Return the [x, y] coordinate for the center point of the cell that contains the specified text.  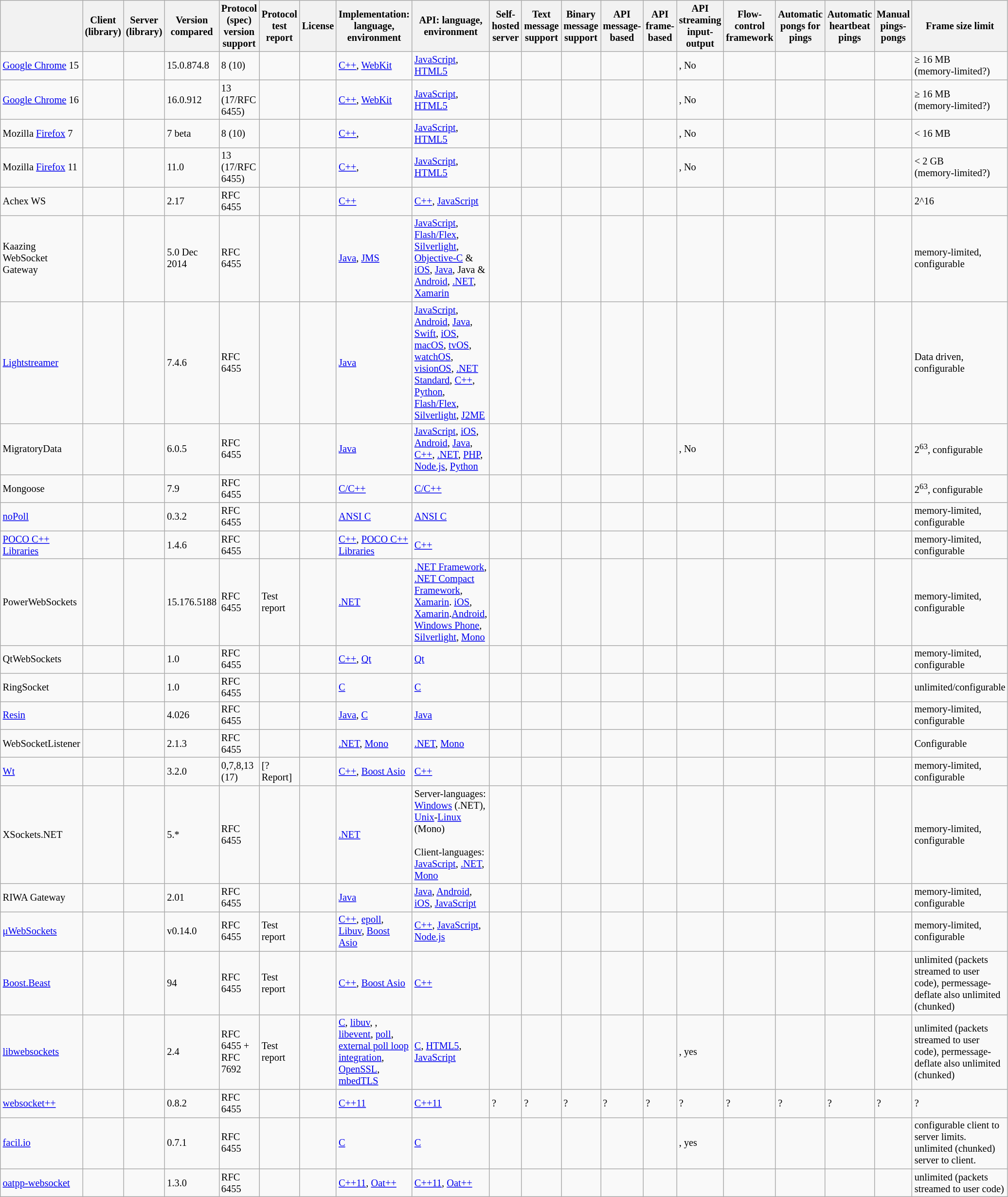
[? Report] [279, 771]
oatpp-websocket [42, 1183]
XSockets.NET [42, 834]
< 2 GB(memory-limited?) [960, 167]
Achex WS [42, 201]
Client (library) [103, 26]
2^16 [960, 201]
PowerWebSockets [42, 602]
Wt [42, 771]
Server-languages: Windows (.NET), Unix-Linux (Mono)Client-languages: JavaScript, .NET, Mono [450, 834]
16.0.912 [192, 100]
Mozilla Firefox 11 [42, 167]
4.026 [192, 715]
QtWebSockets [42, 659]
C++, JavaScript, Node.js [450, 931]
Manual pings-pongs [893, 26]
Configurable [960, 744]
noPoll [42, 517]
API message-based [622, 26]
Protocol (spec) version support [239, 26]
Mongoose [42, 489]
11.0 [192, 167]
15.176.5188 [192, 602]
Google Chrome 15 [42, 66]
C++, JavaScript [450, 201]
Lightstreamer [42, 363]
License [318, 26]
JavaScript, Flash/Flex, Silverlight, Objective-C & iOS, Java, Java & Android, .NET, Xamarin [450, 258]
Mozilla Firefox 7 [42, 133]
5.* [192, 834]
0.3.2 [192, 517]
2.17 [192, 201]
Boost.Beast [42, 983]
Kaazing WebSocket Gateway [42, 258]
7.9 [192, 489]
JavaScript, iOS, Android, Java, C++, .NET, PHP, Node.js, Python [450, 449]
Qt [450, 659]
websocket++ [42, 1103]
MigratoryData [42, 449]
facil.io [42, 1143]
Frame size limit [960, 26]
Flow-control framework [749, 26]
C, libuv, , libevent, poll, external poll loop integration, OpenSSL, mbedTLS [374, 1052]
API streaming input-output [701, 26]
Binary message support [581, 26]
μWebSockets [42, 931]
0.8.2 [192, 1103]
C, HTML5, JavaScript [450, 1052]
libwebsockets [42, 1052]
C++, epoll, Libuv, Boost Asio [374, 931]
unlimited (packets streamed to user code) [960, 1183]
Text message support [541, 26]
Implementation: language, environment [374, 26]
RIWA Gateway [42, 898]
Protocol test report [279, 26]
Google Chrome 16 [42, 100]
2.01 [192, 898]
Java, Android, iOS, JavaScript [450, 898]
v0.14.0 [192, 931]
Resin [42, 715]
RFC 6455 + RFC 7692 [239, 1052]
7 beta [192, 133]
Version compared [192, 26]
5.0 Dec 2014 [192, 258]
POCO C++ Libraries [42, 545]
2.1.3 [192, 744]
API frame-based [660, 26]
94 [192, 983]
unlimited/configurable [960, 688]
1.3.0 [192, 1183]
Server (library) [144, 26]
Data driven, configurable [960, 363]
6.0.5 [192, 449]
0.7.1 [192, 1143]
.NET Framework, .NET Compact Framework, Xamarin. iOS, Xamarin.Android, Windows Phone, Silverlight, Mono [450, 602]
0,7,8,13 (17) [239, 771]
WebSocketListener [42, 744]
JavaScript, Android, Java, Swift, iOS, macOS, tvOS, watchOS, visionOS, .NET Standard, C++, Python, Flash/Flex, Silverlight, J2ME [450, 363]
RingSocket [42, 688]
C++, Qt [374, 659]
configurable client to server limits. unlimited (chunked) server to client. [960, 1143]
2.4 [192, 1052]
15.0.874.8 [192, 66]
Java, JMS [374, 258]
API: language, environment [450, 26]
Java, C [374, 715]
Automatic heartbeat pings [849, 26]
< 16 MB [960, 133]
Automatic pongs for pings [800, 26]
7.4.6 [192, 363]
3.2.0 [192, 771]
Self-hosted server [505, 26]
1.4.6 [192, 545]
C++, POCO C++ Libraries [374, 545]
